From the cell containing the given text, extract its center point as [X, Y] coordinate. 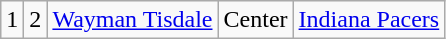
Wayman Tisdale [132, 20]
2 [36, 20]
1 [12, 20]
Center [256, 20]
Indiana Pacers [369, 20]
